Pinpoint the cell where the given text exists, returning its (X, Y) midpoint coordinate. 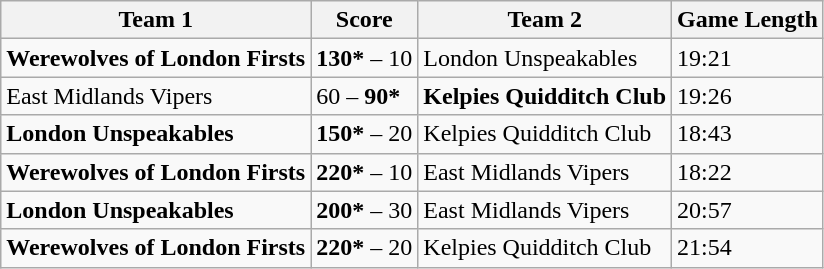
60 – 90* (364, 96)
150* – 20 (364, 134)
20:57 (748, 210)
19:21 (748, 58)
18:43 (748, 134)
18:22 (748, 172)
Team 2 (545, 20)
130* – 10 (364, 58)
200* – 30 (364, 210)
21:54 (748, 248)
Game Length (748, 20)
19:26 (748, 96)
220* – 10 (364, 172)
Team 1 (156, 20)
220* – 20 (364, 248)
Score (364, 20)
